Pinpoint the cell where the given text exists, returning its [X, Y] midpoint coordinate. 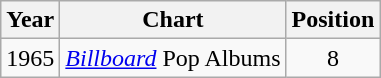
Chart [173, 20]
Year [30, 20]
1965 [30, 58]
8 [333, 58]
Position [333, 20]
Billboard Pop Albums [173, 58]
